Find where the given text appears and provide that cell's center as (x, y) coordinate. 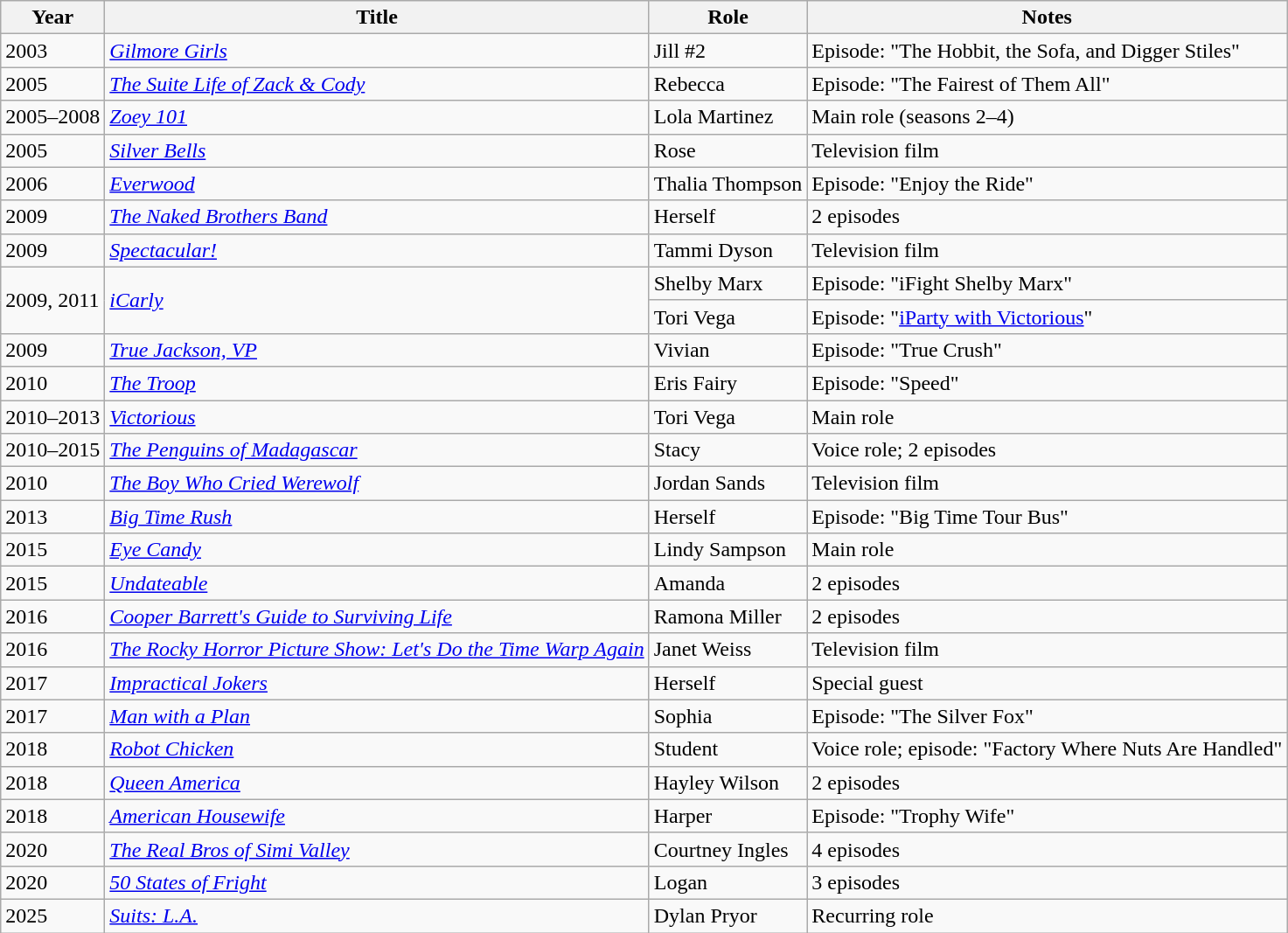
iCarly (377, 300)
Zoey 101 (377, 117)
Episode: "The Silver Fox" (1048, 716)
The Suite Life of Zack & Cody (377, 84)
The Naked Brothers Band (377, 217)
Episode: "Enjoy the Ride" (1048, 184)
Victorious (377, 417)
2025 (52, 916)
Episode: "Trophy Wife" (1048, 816)
The Troop (377, 383)
50 States of Fright (377, 882)
Dylan Pryor (728, 916)
Title (377, 17)
2009, 2011 (52, 300)
Lola Martinez (728, 117)
Amanda (728, 583)
Vivian (728, 350)
2006 (52, 184)
The Penguins of Madagascar (377, 450)
2003 (52, 51)
Eye Candy (377, 550)
Recurring role (1048, 916)
Impractical Jokers (377, 683)
American Housewife (377, 816)
The Boy Who Cried Werewolf (377, 484)
Eris Fairy (728, 383)
Main role (seasons 2–4) (1048, 117)
Hayley Wilson (728, 783)
The Rocky Horror Picture Show: Let's Do the Time Warp Again (377, 650)
3 episodes (1048, 882)
Ramona Miller (728, 616)
Gilmore Girls (377, 51)
Rebecca (728, 84)
Logan (728, 882)
Robot Chicken (377, 749)
Notes (1048, 17)
Tammi Dyson (728, 250)
Lindy Sampson (728, 550)
4 episodes (1048, 849)
Year (52, 17)
Jill #2 (728, 51)
Shelby Marx (728, 283)
Voice role; episode: "Factory Where Nuts Are Handled" (1048, 749)
Harper (728, 816)
Student (728, 749)
Episode: "The Fairest of Them All" (1048, 84)
Spectacular! (377, 250)
Cooper Barrett's Guide to Surviving Life (377, 616)
Episode: "The Hobbit, the Sofa, and Digger Stiles" (1048, 51)
Episode: "Speed" (1048, 383)
Undateable (377, 583)
Sophia (728, 716)
Courtney Ingles (728, 849)
Queen America (377, 783)
True Jackson, VP (377, 350)
2010–2015 (52, 450)
Episode: "Big Time Tour Bus" (1048, 517)
2013 (52, 517)
Everwood (377, 184)
Episode: "iFight Shelby Marx" (1048, 283)
Silver Bells (377, 150)
Episode: "iParty with Victorious" (1048, 317)
Stacy (728, 450)
Man with a Plan (377, 716)
The Real Bros of Simi Valley (377, 849)
Big Time Rush (377, 517)
Voice role; 2 episodes (1048, 450)
Special guest (1048, 683)
Suits: L.A. (377, 916)
Rose (728, 150)
Episode: "True Crush" (1048, 350)
2005–2008 (52, 117)
Role (728, 17)
2010–2013 (52, 417)
Janet Weiss (728, 650)
Thalia Thompson (728, 184)
Jordan Sands (728, 484)
